Locate the cell with the specified text and output its [X, Y] center coordinate. 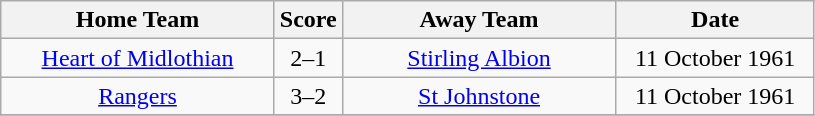
St Johnstone [479, 96]
Away Team [479, 20]
Date [716, 20]
Rangers [138, 96]
Heart of Midlothian [138, 58]
3–2 [308, 96]
Stirling Albion [479, 58]
Score [308, 20]
Home Team [138, 20]
2–1 [308, 58]
